Identify which cell holds the provided text, then report its (x, y) central coordinate. 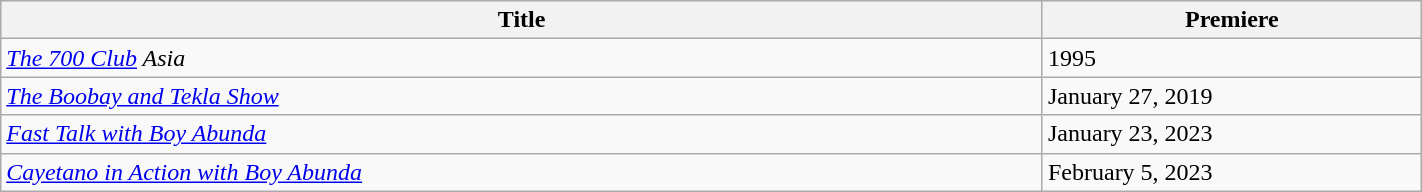
Title (522, 20)
Fast Talk with Boy Abunda (522, 134)
The Boobay and Tekla Show (522, 96)
Cayetano in Action with Boy Abunda (522, 172)
Premiere (1232, 20)
January 23, 2023 (1232, 134)
February 5, 2023 (1232, 172)
The 700 Club Asia (522, 58)
January 27, 2019 (1232, 96)
1995 (1232, 58)
